Return the [x, y] coordinate for the center point of the cell that contains the specified text.  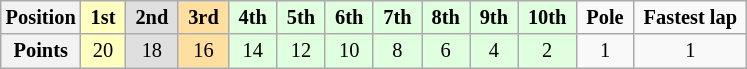
4th [253, 17]
Position [41, 17]
12 [301, 51]
Fastest lap [690, 17]
4 [494, 51]
5th [301, 17]
8 [397, 51]
18 [152, 51]
16 [203, 51]
10th [547, 17]
10 [349, 51]
7th [397, 17]
2 [547, 51]
6th [349, 17]
Points [41, 51]
9th [494, 17]
Pole [604, 17]
2nd [152, 17]
14 [253, 51]
1st [104, 17]
8th [446, 17]
3rd [203, 17]
20 [104, 51]
6 [446, 51]
